Provide the (X, Y) coordinate of the cell's center where the given text is located.  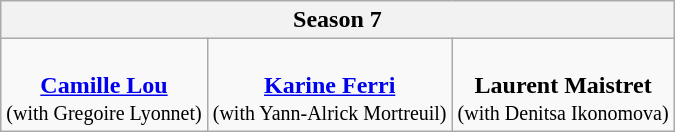
Season 7 (338, 20)
Laurent Maistret(with Denitsa Ikonomova) (563, 85)
Camille Lou(with Gregoire Lyonnet) (104, 85)
Karine Ferri(with Yann-Alrick Mortreuil) (330, 85)
